Locate the cell with the specified text and output its (X, Y) center coordinate. 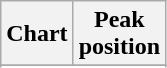
Peakposition (119, 34)
Chart (37, 34)
